Search for the cell housing the specified text and yield its [X, Y] center coordinate. 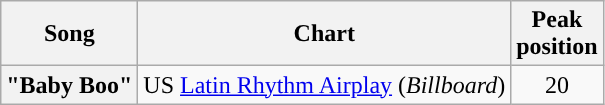
20 [557, 85]
US Latin Rhythm Airplay (Billboard) [324, 85]
Peakposition [557, 34]
Chart [324, 34]
Song [70, 34]
"Baby Boo" [70, 85]
